Return [X, Y] of the center of cell containing provided text 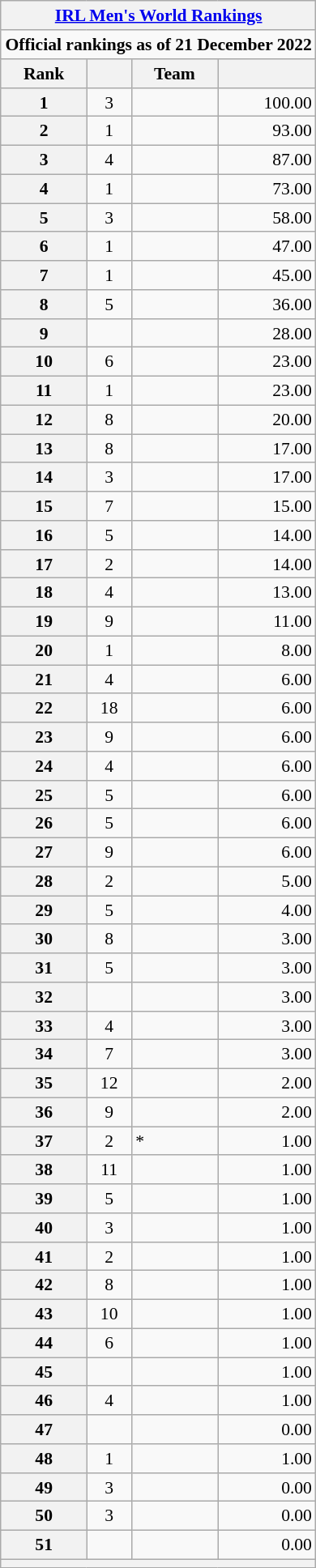
87.00 [267, 160]
39 [44, 1199]
20.00 [267, 420]
28 [44, 881]
45.00 [267, 275]
16 [44, 535]
15.00 [267, 506]
100.00 [267, 102]
48 [44, 1459]
36.00 [267, 305]
31 [44, 968]
47.00 [267, 246]
13.00 [267, 593]
24 [44, 766]
5.00 [267, 881]
37 [44, 1141]
27 [44, 852]
23 [44, 737]
49 [44, 1487]
40 [44, 1228]
Team [174, 74]
41 [44, 1256]
29 [44, 910]
43 [44, 1314]
Official rankings as of 21 December 2022 [159, 45]
50 [44, 1516]
14 [44, 477]
32 [44, 997]
33 [44, 1025]
35 [44, 1083]
26 [44, 824]
45 [44, 1372]
IRL Men's World Rankings [159, 15]
21 [44, 680]
Rank [44, 74]
46 [44, 1400]
8.00 [267, 650]
19 [44, 621]
20 [44, 650]
22 [44, 708]
47 [44, 1430]
28.00 [267, 333]
42 [44, 1285]
44 [44, 1343]
11.00 [267, 621]
17 [44, 564]
30 [44, 939]
51 [44, 1545]
* [174, 1141]
38 [44, 1170]
15 [44, 506]
25 [44, 795]
34 [44, 1055]
13 [44, 449]
36 [44, 1112]
58.00 [267, 218]
93.00 [267, 131]
4.00 [267, 910]
73.00 [267, 189]
